Determine the (x, y) coordinate at the center of the cell enclosing the given text.  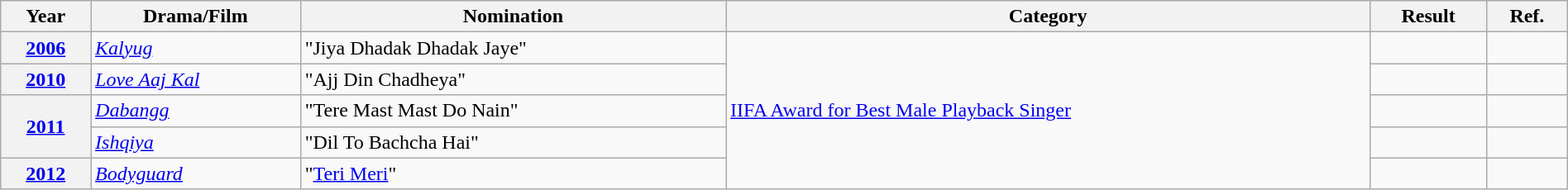
"Jiya Dhadak Dhadak Jaye" (513, 48)
Year (46, 17)
Bodyguard (196, 173)
"Tere Mast Mast Do Nain" (513, 111)
2012 (46, 173)
Result (1429, 17)
Love Aaj Kal (196, 79)
Drama/Film (196, 17)
"Ajj Din Chadheya" (513, 79)
Ref. (1527, 17)
IIFA Award for Best Male Playback Singer (1049, 111)
Ishqiya (196, 142)
2010 (46, 79)
2011 (46, 126)
Dabangg (196, 111)
"Dil To Bachcha Hai" (513, 142)
2006 (46, 48)
Nomination (513, 17)
"Teri Meri" (513, 173)
Kalyug (196, 48)
Category (1049, 17)
